Extract the (X, Y) coordinate from the center of the cell holding the provided text.  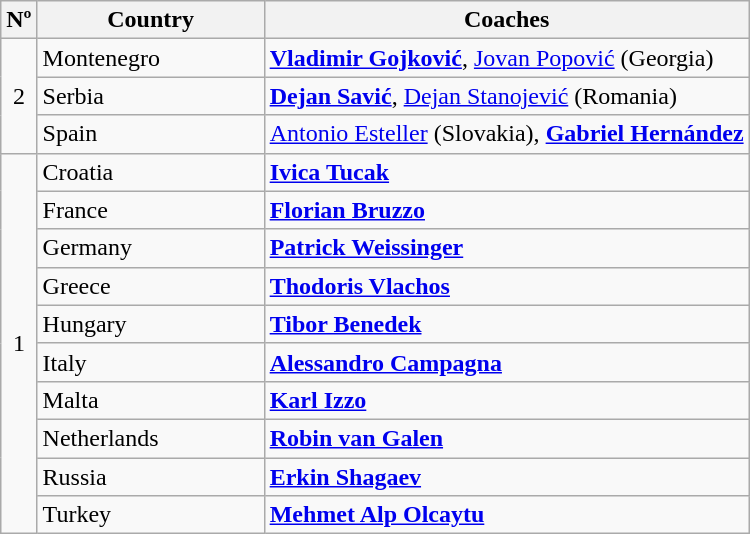
Country (150, 20)
France (150, 210)
Malta (150, 400)
Nº (19, 20)
Mehmet Alp Olcaytu (506, 515)
Ivica Tucak (506, 172)
Tibor Benedek (506, 324)
Montenegro (150, 58)
1 (19, 344)
Thodoris Vlachos (506, 286)
Vladimir Gojković, Jovan Popović (Georgia) (506, 58)
Germany (150, 248)
Russia (150, 477)
Karl Izzo (506, 400)
Erkin Shagaev (506, 477)
Dejan Savić, Dejan Stanojević (Romania) (506, 96)
Alessandro Campagna (506, 362)
Netherlands (150, 438)
Spain (150, 134)
Patrick Weissinger (506, 248)
Italy (150, 362)
Turkey (150, 515)
2 (19, 96)
Croatia (150, 172)
Hungary (150, 324)
Florian Bruzzo (506, 210)
Antonio Esteller (Slovakia), Gabriel Hernández (506, 134)
Robin van Galen (506, 438)
Serbia (150, 96)
Greece (150, 286)
Coaches (506, 20)
